Provide the (x, y) coordinate of the cell's center where the given text is located.  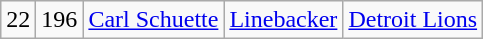
Linebacker (284, 20)
196 (60, 20)
22 (18, 20)
Carl Schuette (154, 20)
Detroit Lions (413, 20)
